Find where the given text appears and provide that cell's center as (X, Y) coordinate. 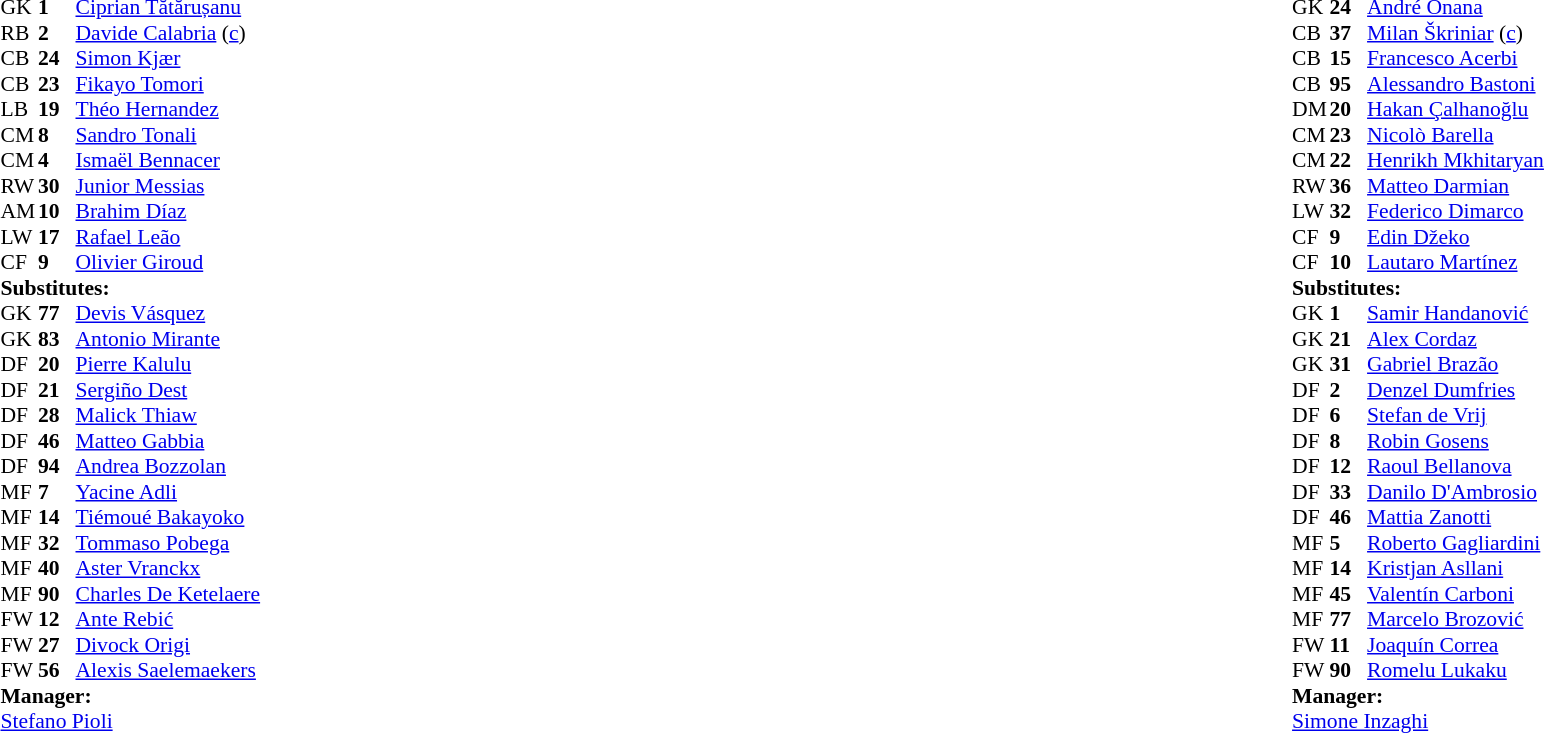
Brahim Díaz (168, 211)
30 (57, 186)
Fikayo Tomori (168, 84)
Rafael Leão (168, 237)
36 (1349, 186)
Valentín Carboni (1456, 594)
Malick Thiaw (168, 415)
Stefan de Vrij (1456, 415)
Francesco Acerbi (1456, 59)
5 (1349, 543)
Joaquín Correa (1456, 645)
7 (57, 492)
Yacine Adli (168, 492)
Henrikh Mkhitaryan (1456, 161)
Lautaro Martínez (1456, 263)
Davide Calabria (c) (168, 33)
1 (1349, 313)
19 (57, 109)
Antonio Mirante (168, 339)
Tommaso Pobega (168, 543)
83 (57, 339)
Kristjan Asllani (1456, 569)
Milan Škriniar (c) (1456, 33)
Edin Džeko (1456, 237)
Aster Vranckx (168, 569)
31 (1349, 365)
Alex Cordaz (1456, 339)
4 (57, 161)
RB (19, 33)
56 (57, 671)
Gabriel Brazão (1456, 365)
Tiémoué Bakayoko (168, 517)
Devis Vásquez (168, 313)
Simon Kjær (168, 59)
Marcelo Brozović (1456, 619)
45 (1349, 594)
Pierre Kalulu (168, 365)
28 (57, 415)
Romelu Lukaku (1456, 671)
33 (1349, 492)
17 (57, 237)
Raoul Bellanova (1456, 467)
Ante Rebić (168, 619)
Nicolò Barella (1456, 135)
37 (1349, 33)
Ismaël Bennacer (168, 161)
Sergiño Dest (168, 390)
Divock Origi (168, 645)
15 (1349, 59)
Alessandro Bastoni (1456, 84)
Sandro Tonali (168, 135)
Alexis Saelemaekers (168, 671)
Roberto Gagliardini (1456, 543)
Samir Handanović (1456, 313)
Mattia Zanotti (1456, 517)
Junior Messias (168, 186)
Federico Dimarco (1456, 211)
27 (57, 645)
Robin Gosens (1456, 441)
24 (57, 59)
6 (1349, 415)
Olivier Giroud (168, 263)
94 (57, 467)
Danilo D'Ambrosio (1456, 492)
Andrea Bozzolan (168, 467)
40 (57, 569)
Matteo Gabbia (168, 441)
Matteo Darmian (1456, 186)
95 (1349, 84)
Denzel Dumfries (1456, 390)
Hakan Çalhanoğlu (1456, 109)
LB (19, 109)
Théo Hernandez (168, 109)
AM (19, 211)
DM (1311, 109)
Charles De Ketelaere (168, 594)
22 (1349, 161)
11 (1349, 645)
